For the text-containing cell, return its midpoint in (x, y) coordinate format. 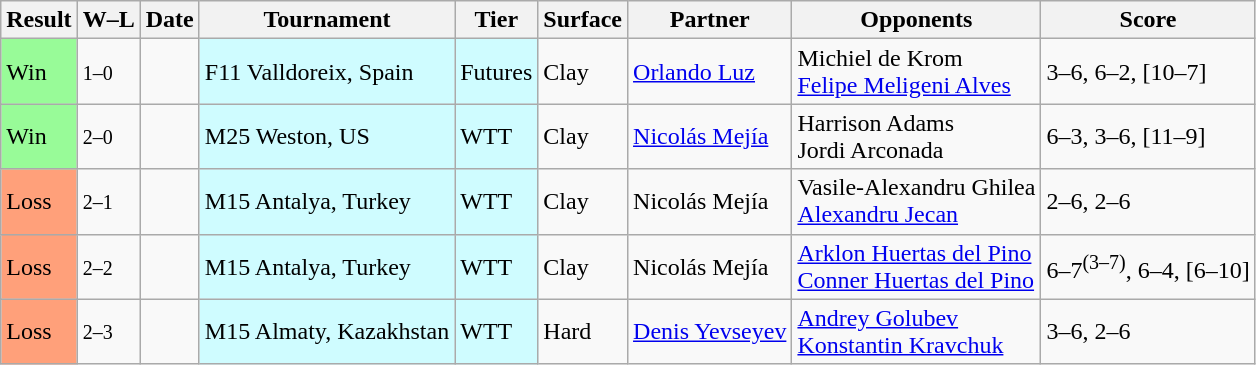
Opponents (916, 20)
Result (39, 20)
M25 Weston, US (326, 136)
3–6, 2–6 (1148, 332)
Date (170, 20)
2–1 (108, 202)
Arklon Huertas del Pino Conner Huertas del Pino (916, 266)
Tournament (326, 20)
Harrison Adams Jordi Arconada (916, 136)
2–6, 2–6 (1148, 202)
2–0 (108, 136)
Score (1148, 20)
Futures (496, 72)
Orlando Luz (710, 72)
1–0 (108, 72)
3–6, 6–2, [10–7] (1148, 72)
Partner (710, 20)
Tier (496, 20)
Michiel de Krom Felipe Meligeni Alves (916, 72)
6–7(3–7), 6–4, [6–10] (1148, 266)
Hard (583, 332)
Andrey Golubev Konstantin Kravchuk (916, 332)
Surface (583, 20)
6–3, 3–6, [11–9] (1148, 136)
Denis Yevseyev (710, 332)
2–2 (108, 266)
2–3 (108, 332)
M15 Almaty, Kazakhstan (326, 332)
Vasile-Alexandru Ghilea Alexandru Jecan (916, 202)
W–L (108, 20)
F11 Valldoreix, Spain (326, 72)
